From the cell containing the given text, extract its center point as (X, Y) coordinate. 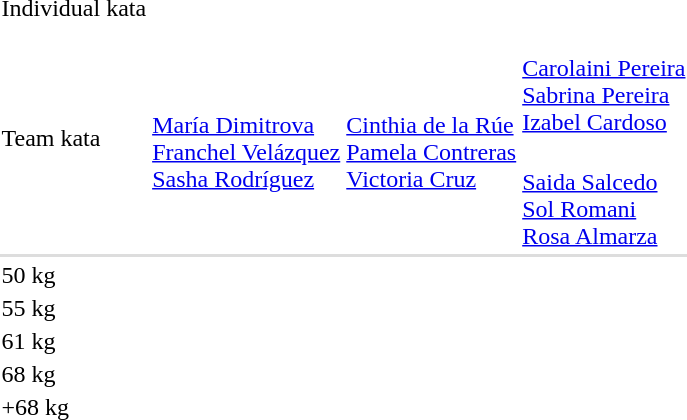
Carolaini PereiraSabrina PereiraIzabel Cardoso (604, 82)
61 kg (74, 341)
María DimitrovaFranchel VelázquezSasha Rodríguez (246, 138)
68 kg (74, 374)
Cinthia de la RúePamela ContrerasVictoria Cruz (432, 138)
Team kata (74, 138)
50 kg (74, 275)
Saida SalcedoSol RomaniRosa Almarza (604, 196)
55 kg (74, 308)
